For the text-containing cell, return its midpoint in [x, y] coordinate format. 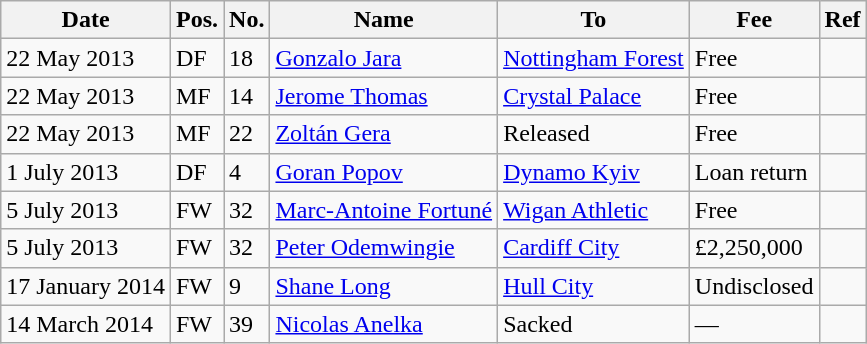
Jerome Thomas [384, 96]
22 [247, 134]
Marc-Antoine Fortuné [384, 210]
Zoltán Gera [384, 134]
Hull City [594, 286]
Shane Long [384, 286]
Fee [754, 20]
18 [247, 58]
Crystal Palace [594, 96]
Nottingham Forest [594, 58]
9 [247, 286]
No. [247, 20]
Sacked [594, 324]
Nicolas Anelka [384, 324]
Undisclosed [754, 286]
Goran Popov [384, 172]
4 [247, 172]
Date [86, 20]
Ref [842, 20]
Peter Odemwingie [384, 248]
Pos. [196, 20]
39 [247, 324]
Name [384, 20]
Cardiff City [594, 248]
17 January 2014 [86, 286]
£2,250,000 [754, 248]
To [594, 20]
— [754, 324]
Wigan Athletic [594, 210]
14 March 2014 [86, 324]
Loan return [754, 172]
Released [594, 134]
14 [247, 96]
1 July 2013 [86, 172]
Dynamo Kyiv [594, 172]
Gonzalo Jara [384, 58]
